Output the (x, y) coordinate of the center of the cell containing the given text.  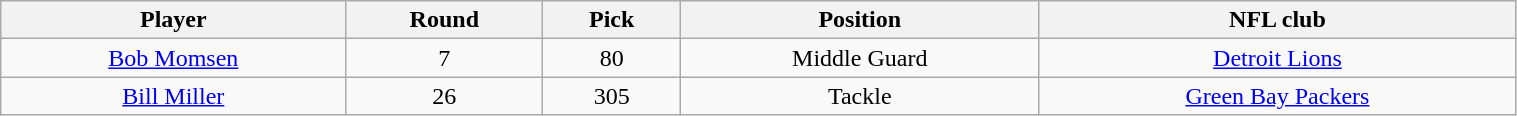
Detroit Lions (1278, 58)
Player (174, 20)
Bob Momsen (174, 58)
Pick (612, 20)
Green Bay Packers (1278, 96)
26 (444, 96)
Round (444, 20)
NFL club (1278, 20)
80 (612, 58)
Position (860, 20)
Middle Guard (860, 58)
7 (444, 58)
Bill Miller (174, 96)
Tackle (860, 96)
305 (612, 96)
